Return the [x, y] coordinate for the center point of the cell that contains the specified text.  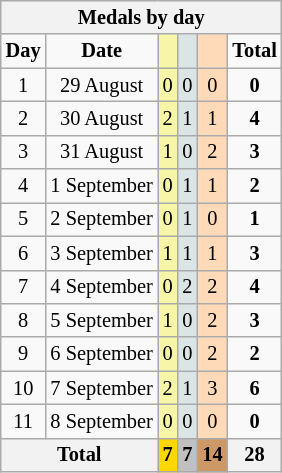
30 August [102, 118]
8 September [102, 421]
7 September [102, 388]
4 September [102, 287]
28 [254, 455]
1 September [102, 186]
11 [24, 421]
8 [24, 320]
2 September [102, 219]
5 [24, 219]
6 September [102, 354]
10 [24, 388]
5 September [102, 320]
14 [212, 455]
9 [24, 354]
Medals by day [142, 17]
Day [24, 51]
31 August [102, 152]
3 September [102, 253]
29 August [102, 85]
Date [102, 51]
